Scan for the cell matching the given text and deliver its [x, y] coordinate at center. 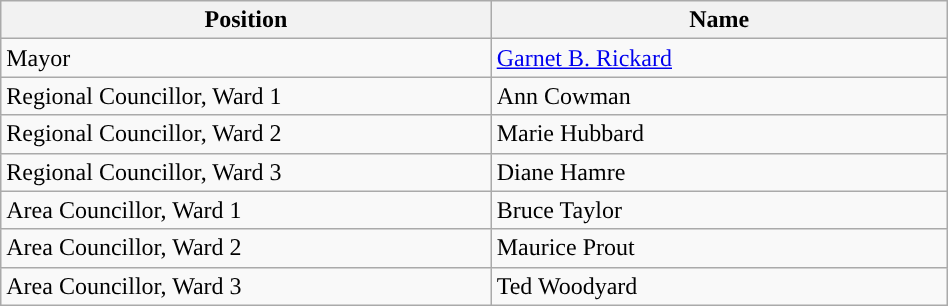
Regional Councillor, Ward 3 [246, 172]
Ann Cowman [719, 96]
Name [719, 20]
Area Councillor, Ward 1 [246, 210]
Bruce Taylor [719, 210]
Mayor [246, 58]
Maurice Prout [719, 248]
Regional Councillor, Ward 2 [246, 134]
Area Councillor, Ward 2 [246, 248]
Regional Councillor, Ward 1 [246, 96]
Garnet B. Rickard [719, 58]
Diane Hamre [719, 172]
Area Councillor, Ward 3 [246, 286]
Position [246, 20]
Marie Hubbard [719, 134]
Ted Woodyard [719, 286]
